For the text-containing cell, return its midpoint in [x, y] coordinate format. 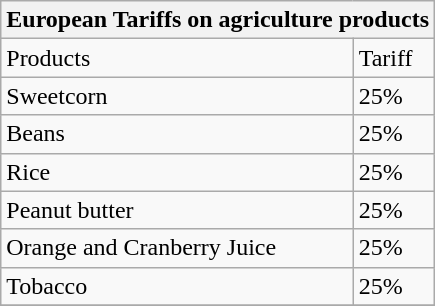
Tariff [394, 58]
Peanut butter [177, 210]
Rice [177, 172]
Products [177, 58]
European Tariffs on agriculture products [218, 20]
Tobacco [177, 286]
Beans [177, 134]
Sweetcorn [177, 96]
Orange and Cranberry Juice [177, 248]
